Locate the cell with the specified text and output its (X, Y) center coordinate. 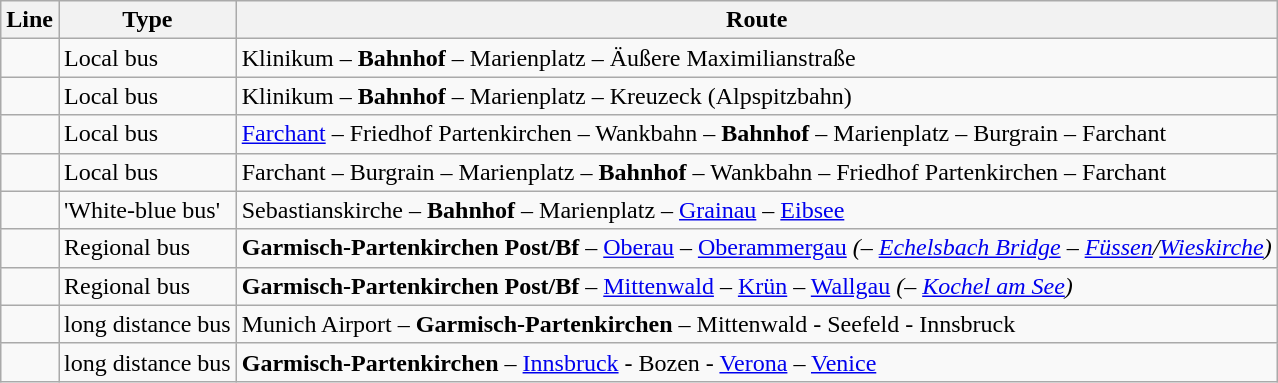
Route (756, 20)
Klinikum – Bahnhof – Marienplatz – Äußere Maximilianstraße (756, 58)
Type (147, 20)
Farchant – Friedhof Partenkirchen – Wankbahn – Bahnhof – Marienplatz – Burgrain – Farchant (756, 134)
Klinikum – Bahnhof – Marienplatz – Kreuzeck (Alpspitzbahn) (756, 96)
Garmisch-Partenkirchen Post/Bf – Mittenwald – Krün – Wallgau (– Kochel am See) (756, 286)
'White-blue bus' (147, 210)
Farchant – Burgrain – Marienplatz – Bahnhof – Wankbahn – Friedhof Partenkirchen – Farchant (756, 172)
Garmisch-Partenkirchen – Innsbruck - Bozen - Verona – Venice (756, 362)
Line (30, 20)
Garmisch-Partenkirchen Post/Bf – Oberau – Oberammergau (– Echelsbach Bridge – Füssen/Wieskirche) (756, 248)
Munich Airport – Garmisch-Partenkirchen – Mittenwald - Seefeld - Innsbruck (756, 324)
Sebastianskirche – Bahnhof – Marienplatz – Grainau – Eibsee (756, 210)
